Return (X, Y) of the center of cell containing provided text 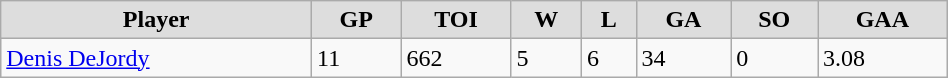
Player (156, 20)
W (546, 20)
3.08 (883, 58)
5 (546, 58)
SO (774, 20)
L (609, 20)
11 (356, 58)
TOI (456, 20)
0 (774, 58)
GP (356, 20)
GAA (883, 20)
GA (684, 20)
Denis DeJordy (156, 58)
34 (684, 58)
662 (456, 58)
6 (609, 58)
